Pinpoint the cell where the given text exists, returning its (X, Y) midpoint coordinate. 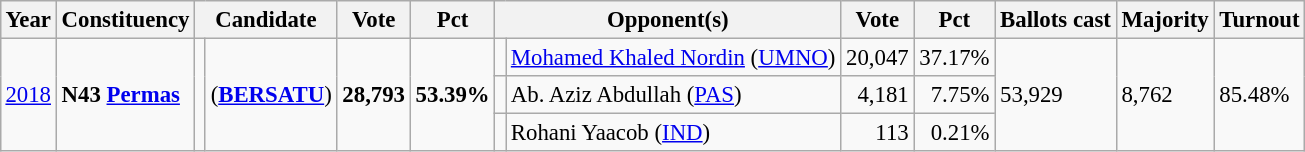
Opponent(s) (668, 20)
Turnout (1260, 20)
4,181 (878, 95)
20,047 (878, 57)
0.21% (954, 133)
(BERSATU) (271, 94)
Mohamed Khaled Nordin (UMNO) (674, 57)
53.39% (452, 94)
28,793 (374, 94)
8,762 (1165, 94)
113 (878, 133)
Majority (1165, 20)
Candidate (266, 20)
53,929 (1056, 94)
85.48% (1260, 94)
Constituency (125, 20)
2018 (28, 94)
7.75% (954, 95)
Ab. Aziz Abdullah (PAS) (674, 95)
Rohani Yaacob (IND) (674, 133)
37.17% (954, 57)
N43 Permas (125, 94)
Year (28, 20)
Ballots cast (1056, 20)
